For the text-containing cell, return its midpoint in [X, Y] coordinate format. 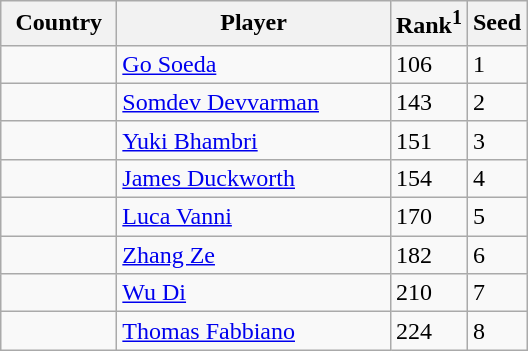
Thomas Fabbiano [254, 331]
Luca Vanni [254, 217]
7 [496, 293]
Player [254, 24]
151 [428, 140]
6 [496, 255]
1 [496, 64]
106 [428, 64]
Zhang Ze [254, 255]
182 [428, 255]
2 [496, 102]
210 [428, 293]
8 [496, 331]
4 [496, 178]
5 [496, 217]
Rank1 [428, 24]
Somdev Devvarman [254, 102]
Country [59, 24]
224 [428, 331]
3 [496, 140]
143 [428, 102]
James Duckworth [254, 178]
154 [428, 178]
170 [428, 217]
Go Soeda [254, 64]
Wu Di [254, 293]
Yuki Bhambri [254, 140]
Seed [496, 24]
